Find where the given text appears and provide that cell's center as (x, y) coordinate. 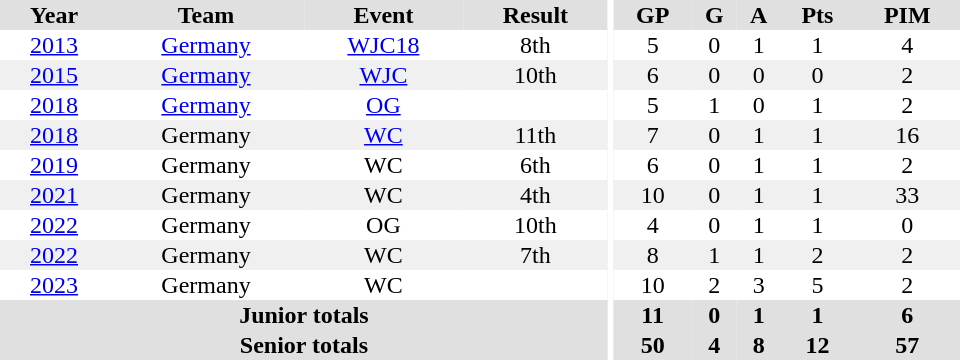
A (758, 15)
11 (652, 315)
6th (536, 165)
33 (908, 195)
Junior totals (304, 315)
4th (536, 195)
WJC (384, 75)
G (714, 15)
PIM (908, 15)
Result (536, 15)
7 (652, 135)
Senior totals (304, 345)
50 (652, 345)
11th (536, 135)
2021 (54, 195)
7th (536, 255)
Team (206, 15)
WJC18 (384, 45)
Year (54, 15)
Pts (817, 15)
3 (758, 285)
57 (908, 345)
2013 (54, 45)
GP (652, 15)
16 (908, 135)
2015 (54, 75)
2023 (54, 285)
8th (536, 45)
12 (817, 345)
2019 (54, 165)
Event (384, 15)
